Return the (x, y) coordinate for the center point of the cell that contains the specified text.  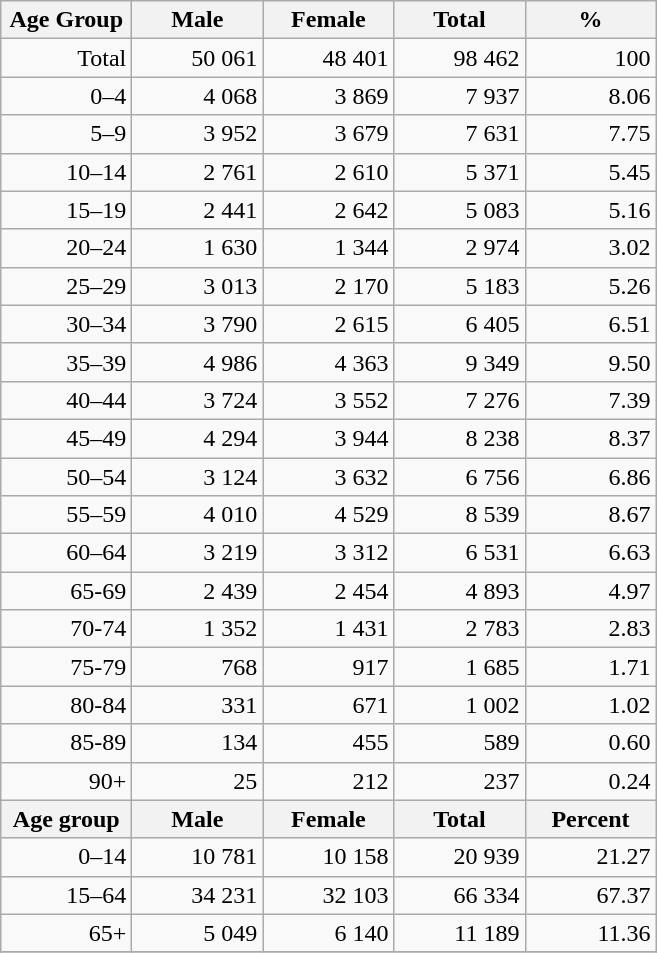
589 (460, 743)
2 170 (328, 286)
4.97 (590, 591)
0.60 (590, 743)
25–29 (66, 286)
50 061 (198, 58)
65+ (66, 933)
7 937 (460, 96)
2 610 (328, 172)
75-79 (66, 667)
6 140 (328, 933)
10 158 (328, 857)
11 189 (460, 933)
25 (198, 781)
50–54 (66, 477)
5.16 (590, 210)
65-69 (66, 591)
4 893 (460, 591)
3 632 (328, 477)
45–49 (66, 438)
3 724 (198, 400)
6.51 (590, 324)
20–24 (66, 248)
134 (198, 743)
6 405 (460, 324)
3 869 (328, 96)
15–19 (66, 210)
10–14 (66, 172)
5.45 (590, 172)
4 010 (198, 515)
5 183 (460, 286)
8.06 (590, 96)
1.71 (590, 667)
7.75 (590, 134)
2 642 (328, 210)
1 630 (198, 248)
30–34 (66, 324)
0–4 (66, 96)
4 986 (198, 362)
0.24 (590, 781)
3 952 (198, 134)
40–44 (66, 400)
2 439 (198, 591)
6 756 (460, 477)
60–64 (66, 553)
3.02 (590, 248)
2.83 (590, 629)
2 761 (198, 172)
8 539 (460, 515)
8 238 (460, 438)
Age Group (66, 20)
21.27 (590, 857)
8.37 (590, 438)
331 (198, 705)
3 219 (198, 553)
2 441 (198, 210)
3 679 (328, 134)
6 531 (460, 553)
85-89 (66, 743)
1.02 (590, 705)
70-74 (66, 629)
4 294 (198, 438)
% (590, 20)
671 (328, 705)
6.63 (590, 553)
5 371 (460, 172)
Age group (66, 819)
11.36 (590, 933)
917 (328, 667)
5 083 (460, 210)
2 974 (460, 248)
48 401 (328, 58)
9.50 (590, 362)
5 049 (198, 933)
35–39 (66, 362)
5.26 (590, 286)
7 276 (460, 400)
1 431 (328, 629)
3 790 (198, 324)
4 363 (328, 362)
6.86 (590, 477)
5–9 (66, 134)
32 103 (328, 895)
Percent (590, 819)
2 454 (328, 591)
1 685 (460, 667)
3 013 (198, 286)
237 (460, 781)
34 231 (198, 895)
98 462 (460, 58)
1 344 (328, 248)
8.67 (590, 515)
90+ (66, 781)
15–64 (66, 895)
55–59 (66, 515)
66 334 (460, 895)
9 349 (460, 362)
10 781 (198, 857)
3 312 (328, 553)
3 944 (328, 438)
4 529 (328, 515)
0–14 (66, 857)
20 939 (460, 857)
3 552 (328, 400)
7 631 (460, 134)
212 (328, 781)
80-84 (66, 705)
3 124 (198, 477)
1 352 (198, 629)
768 (198, 667)
2 783 (460, 629)
4 068 (198, 96)
455 (328, 743)
1 002 (460, 705)
7.39 (590, 400)
67.37 (590, 895)
2 615 (328, 324)
100 (590, 58)
